From the cell containing the given text, extract its center point as [X, Y] coordinate. 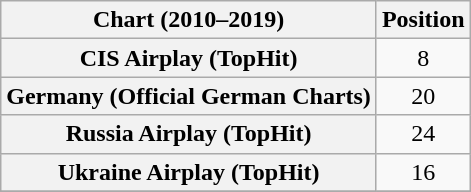
CIS Airplay (TopHit) [189, 58]
Russia Airplay (TopHit) [189, 134]
8 [423, 58]
Position [423, 20]
24 [423, 134]
Ukraine Airplay (TopHit) [189, 172]
Chart (2010–2019) [189, 20]
16 [423, 172]
Germany (Official German Charts) [189, 96]
20 [423, 96]
